Capture the cell that displays the provided text and extract its (x, y) central coordinate. 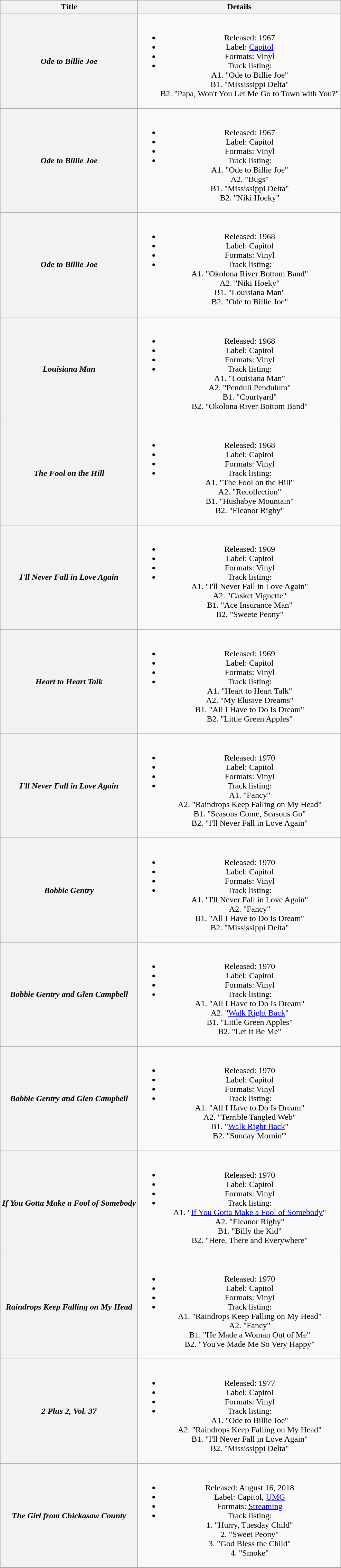
Raindrops Keep Falling on My Head (69, 1307)
The Girl from Chickasaw County (69, 1516)
Heart to Heart Talk (69, 682)
Title (69, 7)
Louisiana Man (69, 369)
If You Gotta Make a Fool of Somebody (69, 1203)
The Fool on the Hill (69, 473)
Released: 1968 Label: Capitol Formats: VinylTrack listing:A1. "The Fool on the Hill"A2. "Recollection"B1. "Hushabye Mountain"B2. "Eleanor Rigby" (239, 473)
Released: 1968 Label: Capitol Formats: VinylTrack listing:A1. "Okolona River Bottom Band"A2. "Niki Hoeky"B1. "Louisiana Man"B2. "Ode to Billie Joe" (239, 265)
2 Plus 2, Vol. 37 (69, 1411)
Bobbie Gentry (69, 890)
Released: 1967 Label: Capitol Formats: VinylTrack listing:A1. "Ode to Billie Joe"A2. "Bugs"B1. "Mississippi Delta"B2. "Niki Hoeky" (239, 160)
Details (239, 7)
Released: 1968 Label: Capitol Formats: VinylTrack listing:A1. "Louisiana Man"A2. "Penduli Pendulum"B1. "Courtyard"B2. "Okolona River Bottom Band" (239, 369)
